Extract the (X, Y) coordinate from the center of the cell holding the provided text.  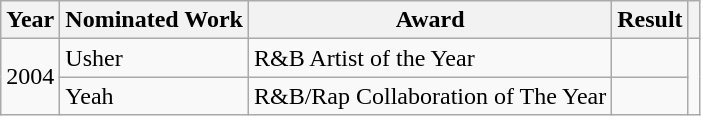
Usher (154, 58)
R&B/Rap Collaboration of The Year (430, 96)
R&B Artist of the Year (430, 58)
Year (30, 20)
2004 (30, 77)
Award (430, 20)
Yeah (154, 96)
Result (650, 20)
Nominated Work (154, 20)
